Locate the cell with the specified text and output its [x, y] center coordinate. 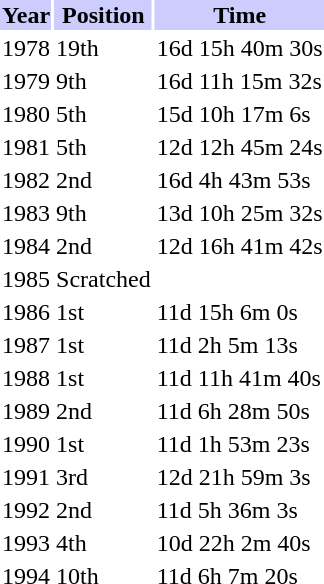
12d 12h 45m 24s [240, 148]
11d 5h 36m 3s [240, 511]
1982 [26, 181]
15d 10h 17m 6s [240, 115]
11d 6h 28m 50s [240, 412]
11d 2h 5m 13s [240, 346]
Position [104, 16]
1986 [26, 313]
11d 15h 6m 0s [240, 313]
1988 [26, 379]
1979 [26, 82]
1993 [26, 544]
1987 [26, 346]
12d 16h 41m 42s [240, 247]
1985 [26, 280]
4th [104, 544]
1991 [26, 478]
Scratched [104, 280]
10d 22h 2m 40s [240, 544]
1978 [26, 49]
1990 [26, 445]
16d 4h 43m 53s [240, 181]
1992 [26, 511]
Time [240, 16]
1980 [26, 115]
12d 21h 59m 3s [240, 478]
16d 15h 40m 30s [240, 49]
1981 [26, 148]
1984 [26, 247]
11d 1h 53m 23s [240, 445]
3rd [104, 478]
1989 [26, 412]
13d 10h 25m 32s [240, 214]
19th [104, 49]
1983 [26, 214]
11d 11h 41m 40s [240, 379]
Year [26, 16]
16d 11h 15m 32s [240, 82]
